Scan for the cell matching the given text and deliver its (X, Y) coordinate at center. 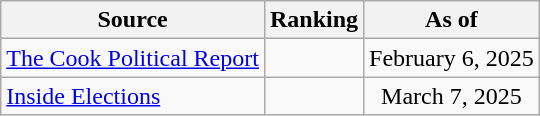
Ranking (314, 20)
As of (452, 20)
Source (133, 20)
March 7, 2025 (452, 96)
February 6, 2025 (452, 58)
Inside Elections (133, 96)
The Cook Political Report (133, 58)
